Identify which cell holds the provided text, then report its [X, Y] central coordinate. 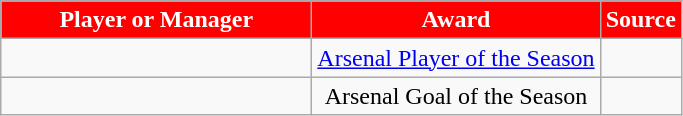
Player or Manager [156, 20]
Award [456, 20]
Source [640, 20]
Arsenal Player of the Season [456, 58]
Arsenal Goal of the Season [456, 96]
